Capture the cell that displays the provided text and extract its (x, y) central coordinate. 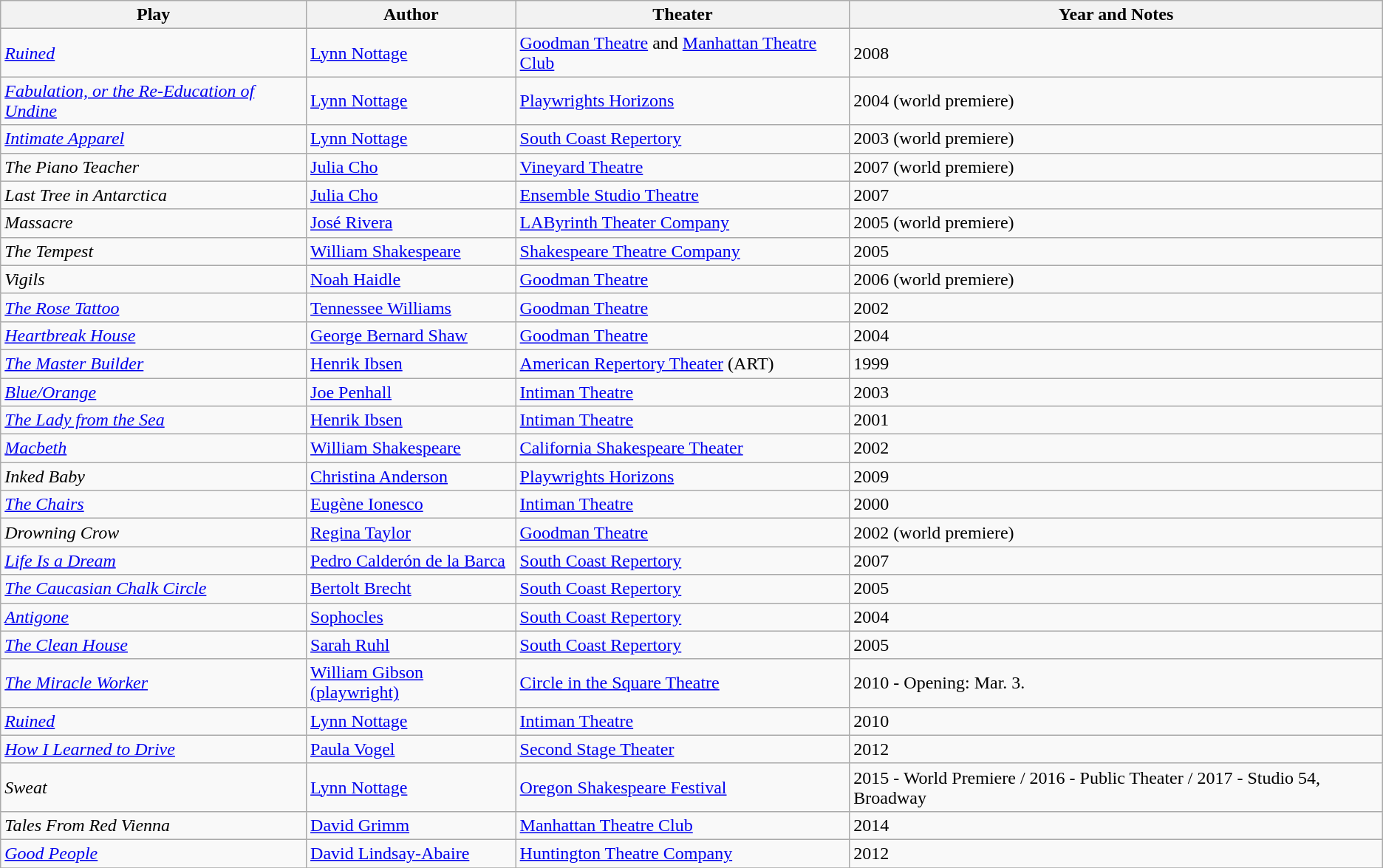
The Chairs (154, 505)
Inked Baby (154, 476)
2007 (world premiere) (1116, 167)
Second Stage Theater (683, 749)
Antigone (154, 617)
2005 (world premiere) (1116, 223)
Massacre (154, 223)
Circle in the Square Theatre (683, 683)
David Grimm (412, 825)
2003 (world premiere) (1116, 139)
Macbeth (154, 448)
1999 (1116, 363)
The Master Builder (154, 363)
2015 - World Premiere / 2016 - Public Theater / 2017 - Studio 54, Broadway (1116, 787)
Year and Notes (1116, 15)
Life Is a Dream (154, 561)
2010 (1116, 721)
Goodman Theatre and Manhattan Theatre Club (683, 53)
Drowning Crow (154, 533)
The Clean House (154, 645)
The Rose Tattoo (154, 307)
How I Learned to Drive (154, 749)
Vigils (154, 279)
David Lindsay-Abaire (412, 853)
Regina Taylor (412, 533)
Theater (683, 15)
William Gibson (playwright) (412, 683)
The Caucasian Chalk Circle (154, 589)
2009 (1116, 476)
Huntington Theatre Company (683, 853)
Tales From Red Vienna (154, 825)
The Lady from the Sea (154, 420)
The Piano Teacher (154, 167)
Shakespeare Theatre Company (683, 251)
Blue/Orange (154, 392)
George Bernard Shaw (412, 335)
Bertolt Brecht (412, 589)
Ensemble Studio Theatre (683, 195)
Sophocles (412, 617)
Vineyard Theatre (683, 167)
California Shakespeare Theater (683, 448)
LAByrinth Theater Company (683, 223)
Joe Penhall (412, 392)
Sweat (154, 787)
Intimate Apparel (154, 139)
2003 (1116, 392)
Last Tree in Antarctica (154, 195)
José Rivera (412, 223)
Fabulation, or the Re-Education of Undine (154, 100)
Eugène Ionesco (412, 505)
Pedro Calderón de la Barca (412, 561)
The Miracle Worker (154, 683)
2002 (world premiere) (1116, 533)
Tennessee Williams (412, 307)
The Tempest (154, 251)
2001 (1116, 420)
2006 (world premiere) (1116, 279)
Good People (154, 853)
2000 (1116, 505)
Christina Anderson (412, 476)
Paula Vogel (412, 749)
Sarah Ruhl (412, 645)
2010 - Opening: Mar. 3. (1116, 683)
Heartbreak House (154, 335)
2004 (world premiere) (1116, 100)
Play (154, 15)
Author (412, 15)
Noah Haidle (412, 279)
Manhattan Theatre Club (683, 825)
Oregon Shakespeare Festival (683, 787)
2014 (1116, 825)
American Repertory Theater (ART) (683, 363)
2008 (1116, 53)
